Identify which cell holds the provided text, then report its [x, y] central coordinate. 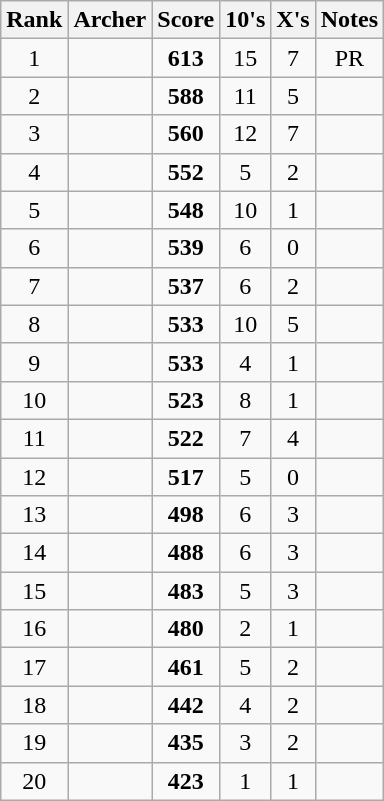
548 [186, 210]
14 [34, 553]
X's [293, 20]
20 [34, 781]
10's [246, 20]
16 [34, 629]
442 [186, 705]
Notes [349, 20]
423 [186, 781]
19 [34, 743]
488 [186, 553]
560 [186, 134]
17 [34, 667]
613 [186, 58]
523 [186, 400]
552 [186, 172]
435 [186, 743]
588 [186, 96]
9 [34, 362]
13 [34, 515]
Score [186, 20]
498 [186, 515]
Rank [34, 20]
Archer [110, 20]
483 [186, 591]
517 [186, 477]
18 [34, 705]
522 [186, 438]
537 [186, 286]
PR [349, 58]
461 [186, 667]
480 [186, 629]
539 [186, 248]
